Scan for the cell matching the given text and deliver its [X, Y] coordinate at center. 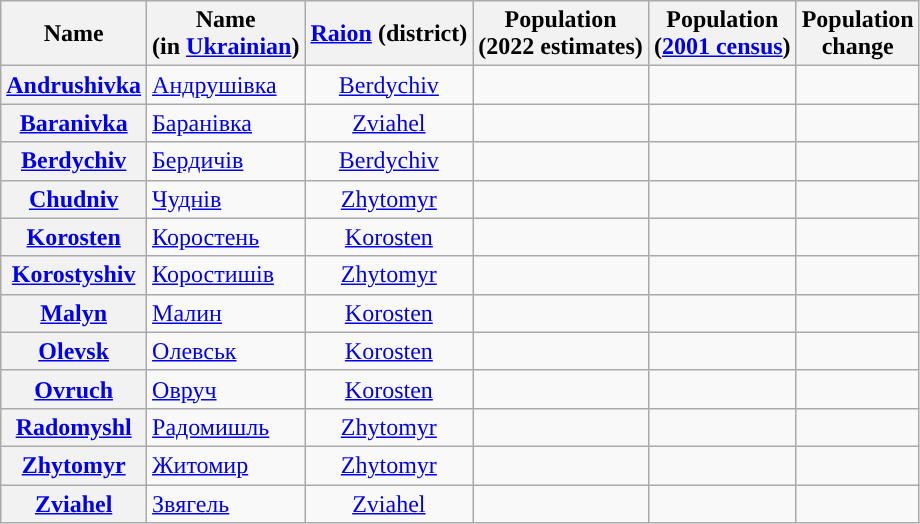
Житомир [226, 465]
Радомишль [226, 427]
Raion (district) [389, 34]
Андрушівка [226, 85]
Radomyshl [74, 427]
Овруч [226, 389]
Звягель [226, 503]
Korostyshiv [74, 275]
Коростишів [226, 275]
Populationchange [858, 34]
Ovruch [74, 389]
Малин [226, 313]
Бердичів [226, 161]
Olevsk [74, 351]
Malyn [74, 313]
Name [74, 34]
Population(2022 estimates) [561, 34]
Chudniv [74, 199]
Baranivka [74, 123]
Баранівка [226, 123]
Коростень [226, 237]
Andrushivka [74, 85]
Чуднів [226, 199]
Олевськ [226, 351]
Name(in Ukrainian) [226, 34]
Population(2001 census) [722, 34]
